Return the [X, Y] coordinate for the center point of the cell that contains the specified text.  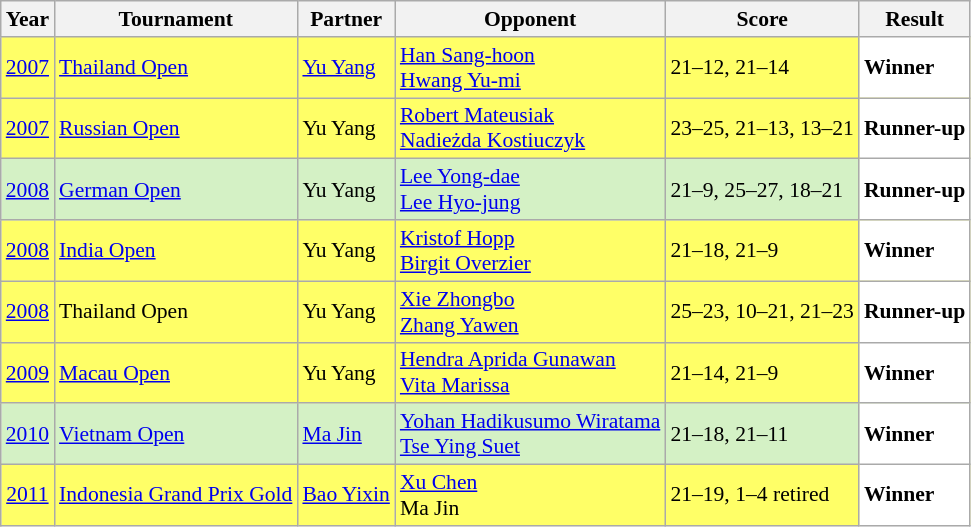
Xie Zhongbo Zhang Yawen [530, 312]
Macau Open [176, 372]
25–23, 10–21, 21–23 [762, 312]
Year [28, 19]
21–18, 21–9 [762, 250]
Kristof Hopp Birgit Overzier [530, 250]
Opponent [530, 19]
Indonesia Grand Prix Gold [176, 496]
21–14, 21–9 [762, 372]
Tournament [176, 19]
Russian Open [176, 128]
2009 [28, 372]
Vietnam Open [176, 434]
Yohan Hadikusumo Wiratama Tse Ying Suet [530, 434]
21–9, 25–27, 18–21 [762, 190]
Score [762, 19]
21–19, 1–4 retired [762, 496]
Xu Chen Ma Jin [530, 496]
Lee Yong-dae Lee Hyo-jung [530, 190]
Result [914, 19]
German Open [176, 190]
Han Sang-hoon Hwang Yu-mi [530, 68]
2011 [28, 496]
21–12, 21–14 [762, 68]
23–25, 21–13, 13–21 [762, 128]
21–18, 21–11 [762, 434]
Bao Yixin [346, 496]
Robert Mateusiak Nadieżda Kostiuczyk [530, 128]
Hendra Aprida Gunawan Vita Marissa [530, 372]
Ma Jin [346, 434]
Partner [346, 19]
2010 [28, 434]
India Open [176, 250]
